Return [X, Y] of the center of cell containing provided text 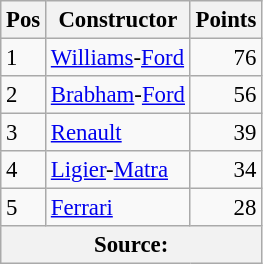
56 [226, 95]
39 [226, 133]
Pos [24, 20]
3 [24, 133]
Ferrari [118, 208]
Points [226, 20]
28 [226, 208]
Renault [118, 133]
4 [24, 170]
Source: [132, 245]
34 [226, 170]
Constructor [118, 20]
Williams-Ford [118, 58]
Ligier-Matra [118, 170]
76 [226, 58]
Brabham-Ford [118, 95]
1 [24, 58]
2 [24, 95]
5 [24, 208]
